Return the (x, y) coordinate for the center point of the cell that contains the specified text.  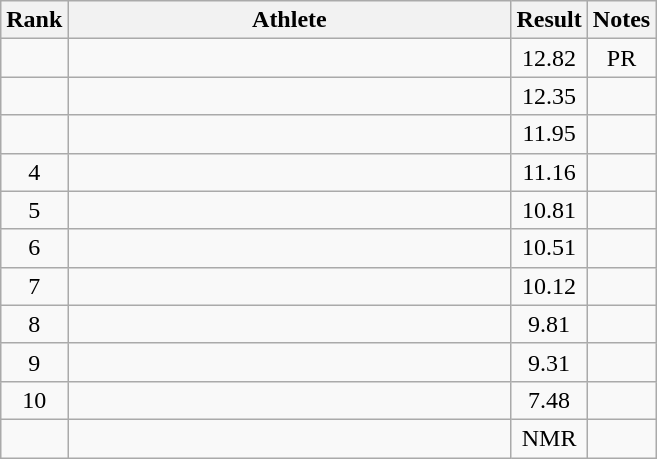
6 (34, 248)
4 (34, 172)
10.81 (549, 210)
10.51 (549, 248)
7 (34, 286)
11.95 (549, 134)
7.48 (549, 400)
Result (549, 20)
PR (621, 58)
5 (34, 210)
Athlete (290, 20)
11.16 (549, 172)
Rank (34, 20)
NMR (549, 438)
8 (34, 324)
12.82 (549, 58)
Notes (621, 20)
12.35 (549, 96)
9.31 (549, 362)
9.81 (549, 324)
10 (34, 400)
10.12 (549, 286)
9 (34, 362)
